Search for the cell housing the specified text and yield its [x, y] center coordinate. 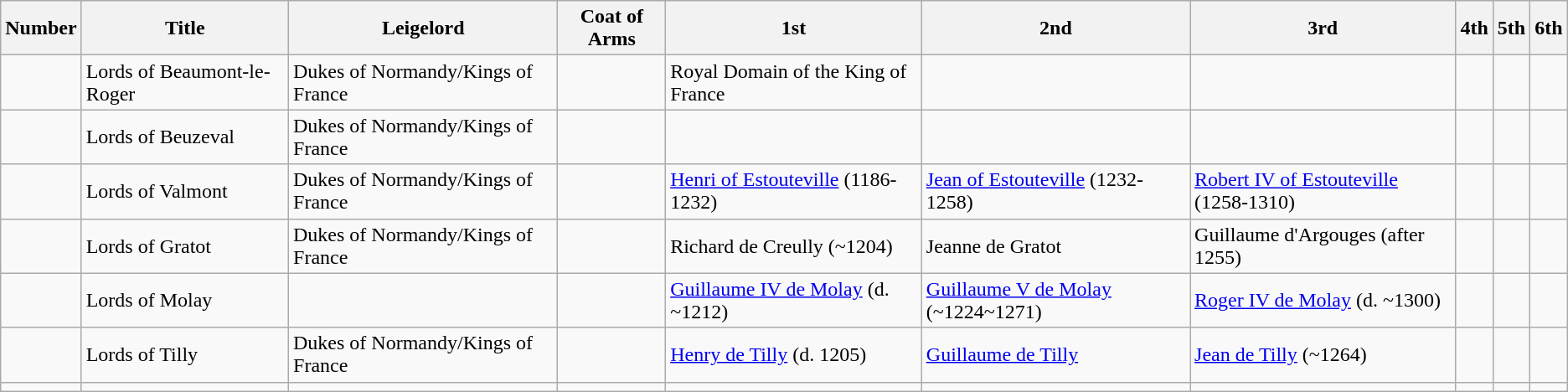
Royal Domain of the King of France [794, 82]
Guillaume d'Argouges (after 1255) [1323, 246]
Leigelord [424, 28]
1st [794, 28]
6th [1550, 28]
Lords of Beuzeval [184, 137]
Robert IV of Estouteville (1258-1310) [1323, 191]
Title [184, 28]
Guillaume IV de Molay (d. ~1212) [794, 300]
Guillaume de Tilly [1055, 355]
Richard de Creully (~1204) [794, 246]
Number [41, 28]
Guillaume V de Molay (~1224~1271) [1055, 300]
3rd [1323, 28]
Lords of Tilly [184, 355]
Henri of Estouteville (1186-1232) [794, 191]
Jean of Estouteville (1232-1258) [1055, 191]
Lords of Gratot [184, 246]
Lords of Molay [184, 300]
Lords of Beaumont-le-Roger [184, 82]
5th [1511, 28]
Henry de Tilly (d. 1205) [794, 355]
Lords of Valmont [184, 191]
4th [1474, 28]
Jean de Tilly (~1264) [1323, 355]
Roger IV de Molay (d. ~1300) [1323, 300]
2nd [1055, 28]
Coat of Arms [611, 28]
Jeanne de Gratot [1055, 246]
